Return (X, Y) of the center of cell containing provided text 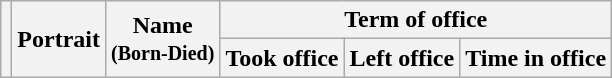
Took office (282, 58)
Name(Born-Died) (162, 39)
Term of office (416, 20)
Portrait (59, 39)
Left office (402, 58)
Time in office (536, 58)
